For the text-containing cell, return its midpoint in (x, y) coordinate format. 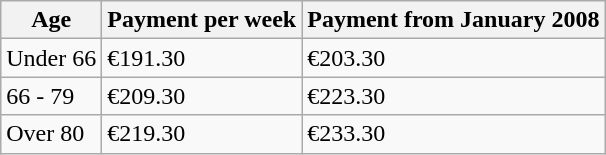
Age (52, 20)
66 - 79 (52, 96)
€191.30 (202, 58)
€223.30 (454, 96)
Under 66 (52, 58)
Payment from January 2008 (454, 20)
€203.30 (454, 58)
Over 80 (52, 134)
€233.30 (454, 134)
Payment per week (202, 20)
€209.30 (202, 96)
€219.30 (202, 134)
